Find where the given text appears and provide that cell's center as (x, y) coordinate. 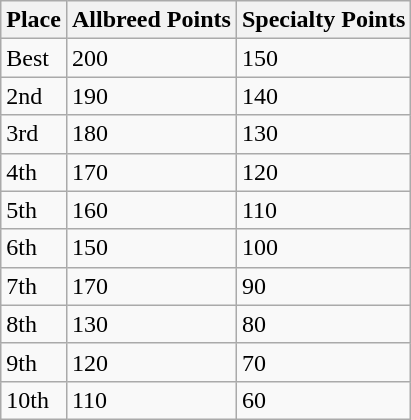
200 (151, 58)
100 (323, 248)
Place (34, 20)
140 (323, 96)
70 (323, 362)
Allbreed Points (151, 20)
3rd (34, 134)
6th (34, 248)
2nd (34, 96)
Specialty Points (323, 20)
5th (34, 210)
Best (34, 58)
160 (151, 210)
90 (323, 286)
80 (323, 324)
10th (34, 400)
180 (151, 134)
7th (34, 286)
4th (34, 172)
9th (34, 362)
190 (151, 96)
60 (323, 400)
8th (34, 324)
